Search for the cell housing the specified text and yield its (x, y) center coordinate. 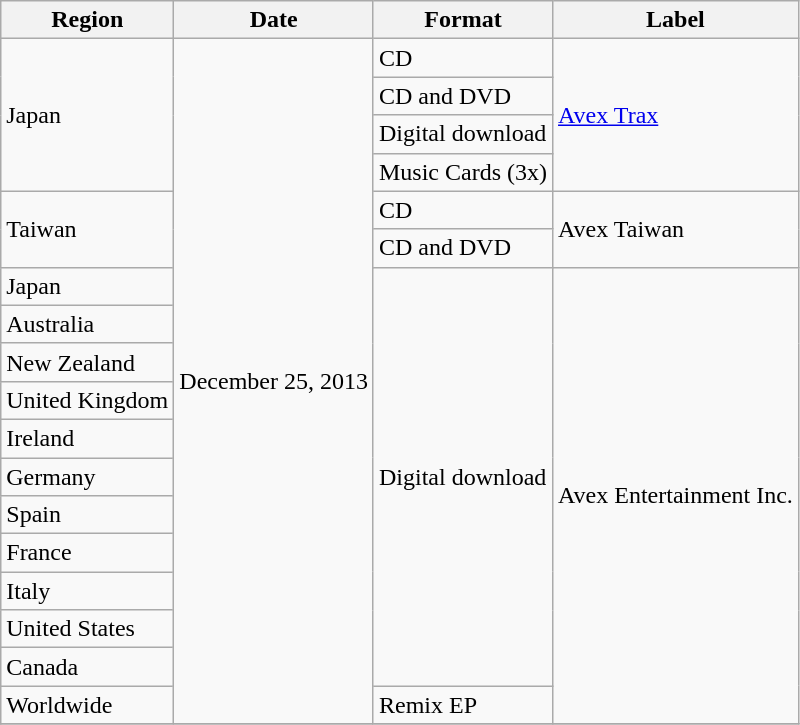
United Kingdom (88, 400)
Avex Entertainment Inc. (676, 496)
Format (462, 20)
Canada (88, 667)
United States (88, 629)
Worldwide (88, 705)
Avex Trax (676, 115)
Australia (88, 324)
Taiwan (88, 229)
Spain (88, 515)
December 25, 2013 (274, 382)
Region (88, 20)
Ireland (88, 438)
Germany (88, 477)
Label (676, 20)
Italy (88, 591)
France (88, 553)
Remix EP (462, 705)
Music Cards (3x) (462, 172)
Avex Taiwan (676, 229)
New Zealand (88, 362)
Date (274, 20)
